Return the (X, Y) coordinate for the center point of the cell that contains the specified text.  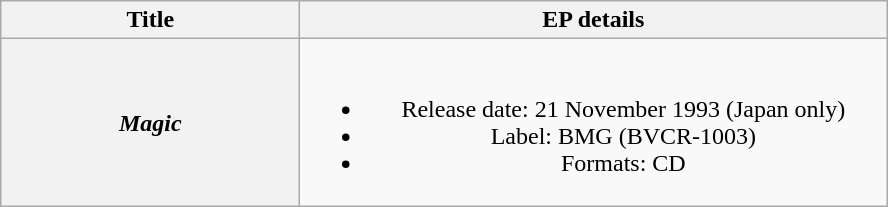
EP details (594, 20)
Release date: 21 November 1993 (Japan only)Label: BMG (BVCR-1003)Formats: CD (594, 122)
Magic (150, 122)
Title (150, 20)
